For the text-containing cell, return its midpoint in [x, y] coordinate format. 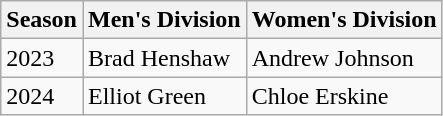
Women's Division [344, 20]
2023 [42, 58]
Season [42, 20]
Elliot Green [164, 96]
Andrew Johnson [344, 58]
Chloe Erskine [344, 96]
2024 [42, 96]
Brad Henshaw [164, 58]
Men's Division [164, 20]
